Output the [X, Y] coordinate of the center of the cell containing the given text.  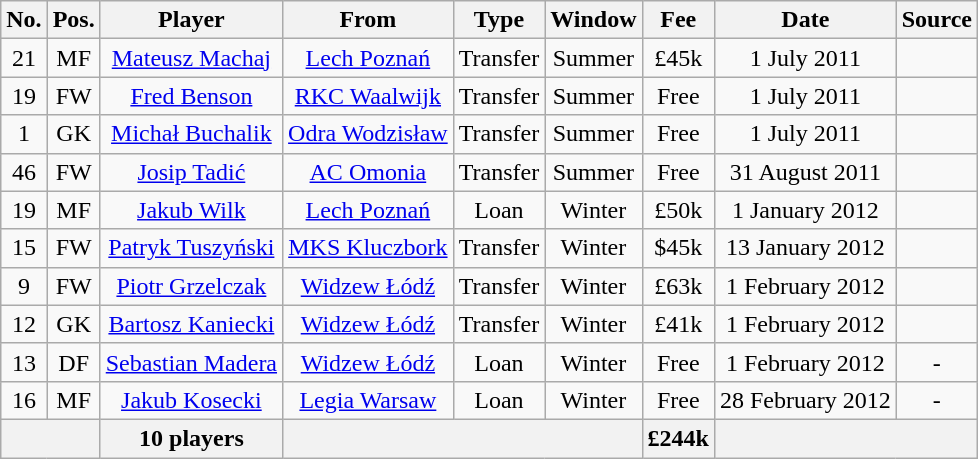
1 January 2012 [805, 210]
Bartosz Kaniecki [191, 324]
Fee [678, 20]
Jakub Wilk [191, 210]
13 [24, 362]
12 [24, 324]
15 [24, 248]
$45k [678, 248]
£50k [678, 210]
Mateusz Machaj [191, 58]
Source [936, 20]
Patryk Tuszyński [191, 248]
Type [499, 20]
£41k [678, 324]
Sebastian Madera [191, 362]
£45k [678, 58]
Piotr Grzelczak [191, 286]
1 [24, 134]
Jakub Kosecki [191, 400]
£63k [678, 286]
28 February 2012 [805, 400]
MKS Kluczbork [368, 248]
No. [24, 20]
13 January 2012 [805, 248]
Fred Benson [191, 96]
Pos. [74, 20]
Odra Wodzisław [368, 134]
Date [805, 20]
From [368, 20]
Legia Warsaw [368, 400]
Michał Buchalik [191, 134]
RKC Waalwijk [368, 96]
21 [24, 58]
46 [24, 172]
Josip Tadić [191, 172]
10 players [191, 438]
DF [74, 362]
£244k [678, 438]
9 [24, 286]
16 [24, 400]
AC Omonia [368, 172]
31 August 2011 [805, 172]
Window [594, 20]
Player [191, 20]
